Capture the cell that displays the provided text and extract its [X, Y] central coordinate. 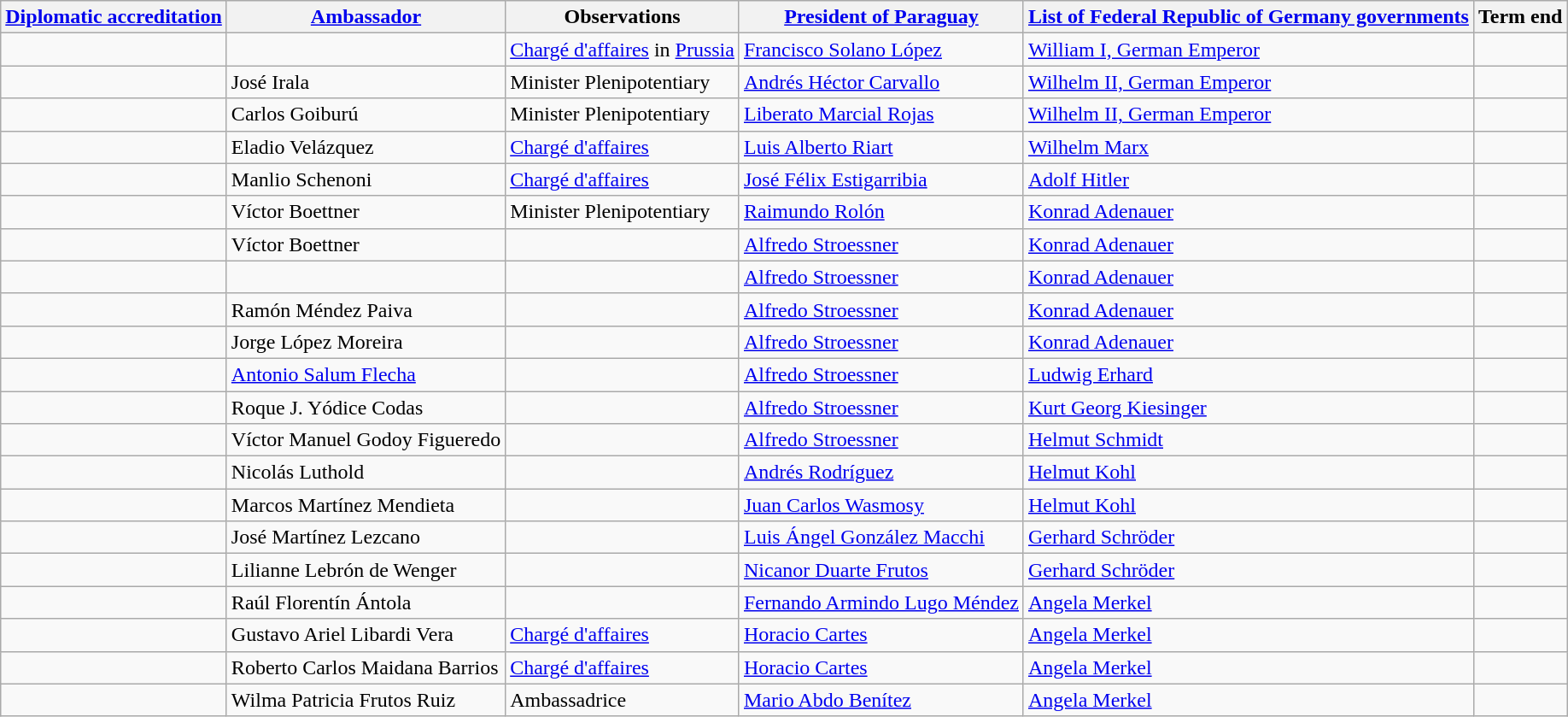
Wilma Patricia Frutos Ruiz [366, 700]
Ambassadrice [623, 700]
José Félix Estigarribia [881, 179]
Carlos Goiburú [366, 115]
List of Federal Republic of Germany governments [1249, 17]
Manlio Schenoni [366, 179]
Lilianne Lebrón de Wenger [366, 570]
Nicanor Duarte Frutos [881, 570]
Andrés Héctor Carvallo [881, 82]
William I, German Emperor [1249, 50]
Luis Alberto Riart [881, 147]
Raúl Florentín Ántola [366, 602]
Roberto Carlos Maidana Barrios [366, 667]
Eladio Velázquez [366, 147]
Chargé d'affaires in Prussia [623, 50]
Helmut Schmidt [1249, 440]
Ramón Méndez Paiva [366, 309]
Kurt Georg Kiesinger [1249, 408]
José Martínez Lezcano [366, 538]
Gustavo Ariel Libardi Vera [366, 635]
Ludwig Erhard [1249, 374]
Andrés Rodríguez [881, 473]
Term end [1520, 17]
Observations [623, 17]
Juan Carlos Wasmosy [881, 505]
Víctor Manuel Godoy Figueredo [366, 440]
President of Paraguay [881, 17]
Liberato Marcial Rojas [881, 115]
Antonio Salum Flecha [366, 374]
Diplomatic accreditation [114, 17]
Roque J. Yódice Codas [366, 408]
Jorge López Moreira [366, 342]
Luis Ángel González Macchi [881, 538]
Mario Abdo Benítez [881, 700]
Fernando Armindo Lugo Méndez [881, 602]
Adolf Hitler [1249, 179]
Wilhelm Marx [1249, 147]
Raimundo Rolón [881, 212]
Ambassador [366, 17]
José Irala [366, 82]
Nicolás Luthold [366, 473]
Francisco Solano López [881, 50]
Marcos Martínez Mendieta [366, 505]
